Output the (x, y) coordinate of the center of the cell containing the given text.  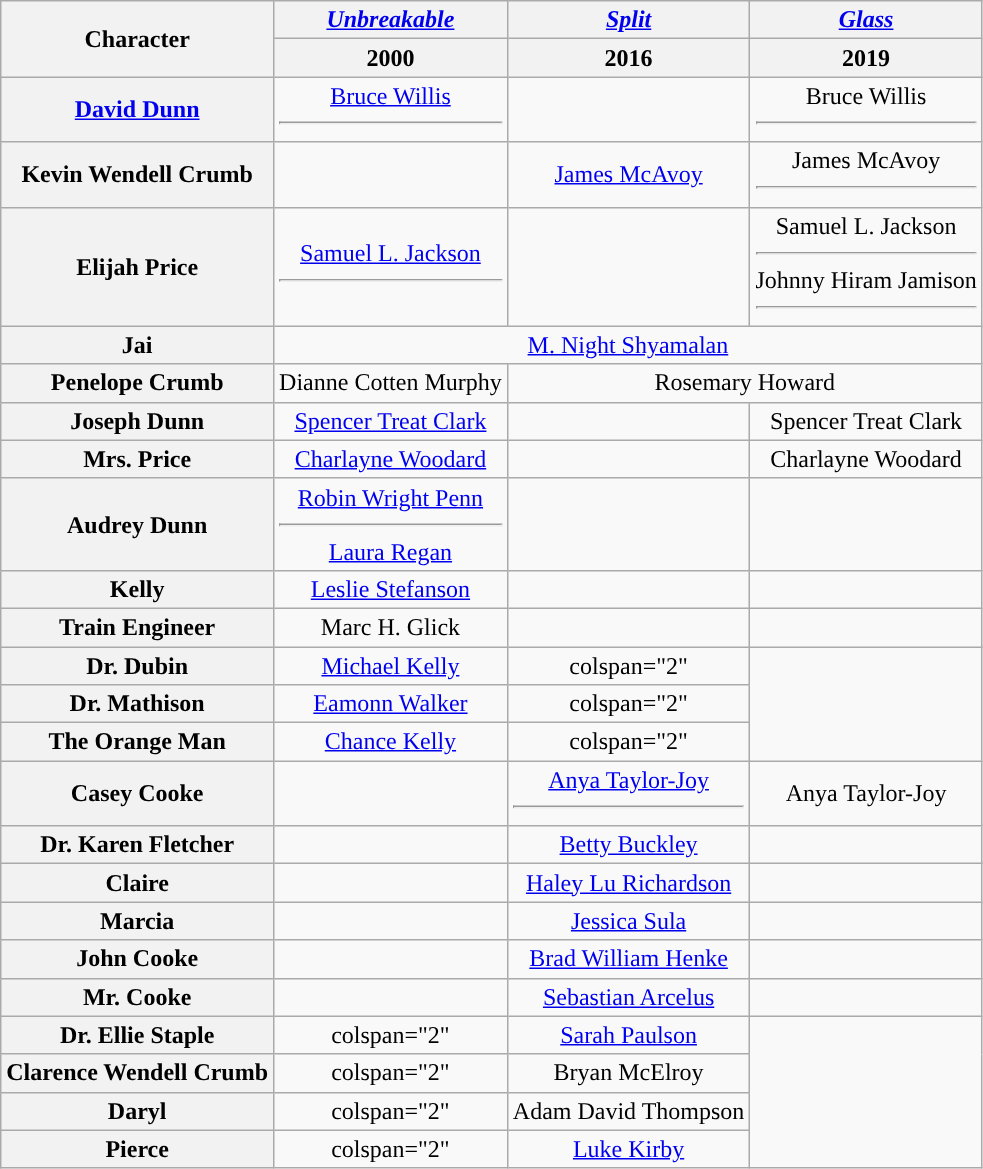
Mrs. Price (138, 459)
Train Engineer (138, 627)
Rosemary Howard (744, 383)
Marcia (138, 921)
Dr. Mathison (138, 704)
Jai (138, 345)
Samuel L. Jackson (391, 266)
Dr. Karen Fletcher (138, 845)
2000 (391, 58)
Jessica Sula (628, 921)
Mr. Cooke (138, 997)
2016 (628, 58)
Joseph Dunn (138, 421)
Penelope Crumb (138, 383)
Robin Wright PennLaura Regan (391, 524)
Elijah Price (138, 266)
Glass (866, 20)
Kelly (138, 589)
Betty Buckley (628, 845)
Haley Lu Richardson (628, 883)
Pierce (138, 1149)
Dianne Cotten Murphy (391, 383)
John Cooke (138, 959)
David Dunn (138, 110)
Luke Kirby (628, 1149)
Leslie Stefanson (391, 589)
Bryan McElroy (628, 1073)
Claire (138, 883)
2019 (866, 58)
Marc H. Glick (391, 627)
Eamonn Walker (391, 704)
Brad William Henke (628, 959)
Adam David Thompson (628, 1111)
Chance Kelly (391, 742)
Character (138, 39)
Sebastian Arcelus (628, 997)
Clarence Wendell Crumb (138, 1073)
Casey Cooke (138, 794)
Dr. Dubin (138, 665)
Sarah Paulson (628, 1035)
Audrey Dunn (138, 524)
M. Night Shyamalan (628, 345)
Samuel L. JacksonJohnny Hiram Jamison (866, 266)
Unbreakable (391, 20)
The Orange Man (138, 742)
Kevin Wendell Crumb (138, 174)
Daryl (138, 1111)
Split (628, 20)
Michael Kelly (391, 665)
Dr. Ellie Staple (138, 1035)
